Detect which cell encompasses the target text, then output its [X, Y] center coordinate. 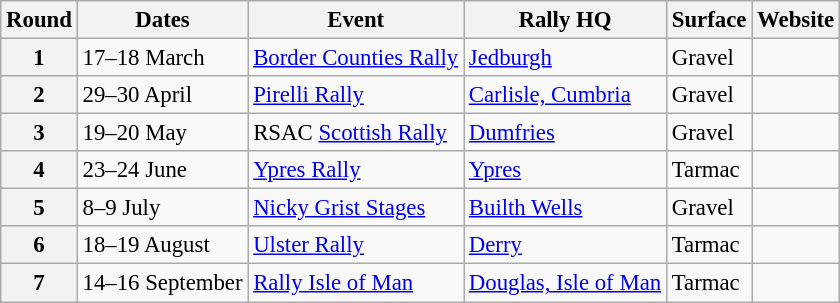
Jedburgh [566, 58]
Event [356, 20]
1 [39, 58]
RSAC Scottish Rally [356, 133]
17–18 March [162, 58]
29–30 April [162, 95]
Rally Isle of Man [356, 283]
Round [39, 20]
7 [39, 283]
Nicky Grist Stages [356, 208]
Rally HQ [566, 20]
6 [39, 245]
Carlisle, Cumbria [566, 95]
Pirelli Rally [356, 95]
19–20 May [162, 133]
Border Counties Rally [356, 58]
Derry [566, 245]
Ypres [566, 170]
Ypres Rally [356, 170]
4 [39, 170]
18–19 August [162, 245]
14–16 September [162, 283]
5 [39, 208]
3 [39, 133]
Website [796, 20]
Ulster Rally [356, 245]
Builth Wells [566, 208]
Douglas, Isle of Man [566, 283]
Dumfries [566, 133]
2 [39, 95]
Surface [708, 20]
Dates [162, 20]
23–24 June [162, 170]
8–9 July [162, 208]
